Locate the cell with the specified text and output its (x, y) center coordinate. 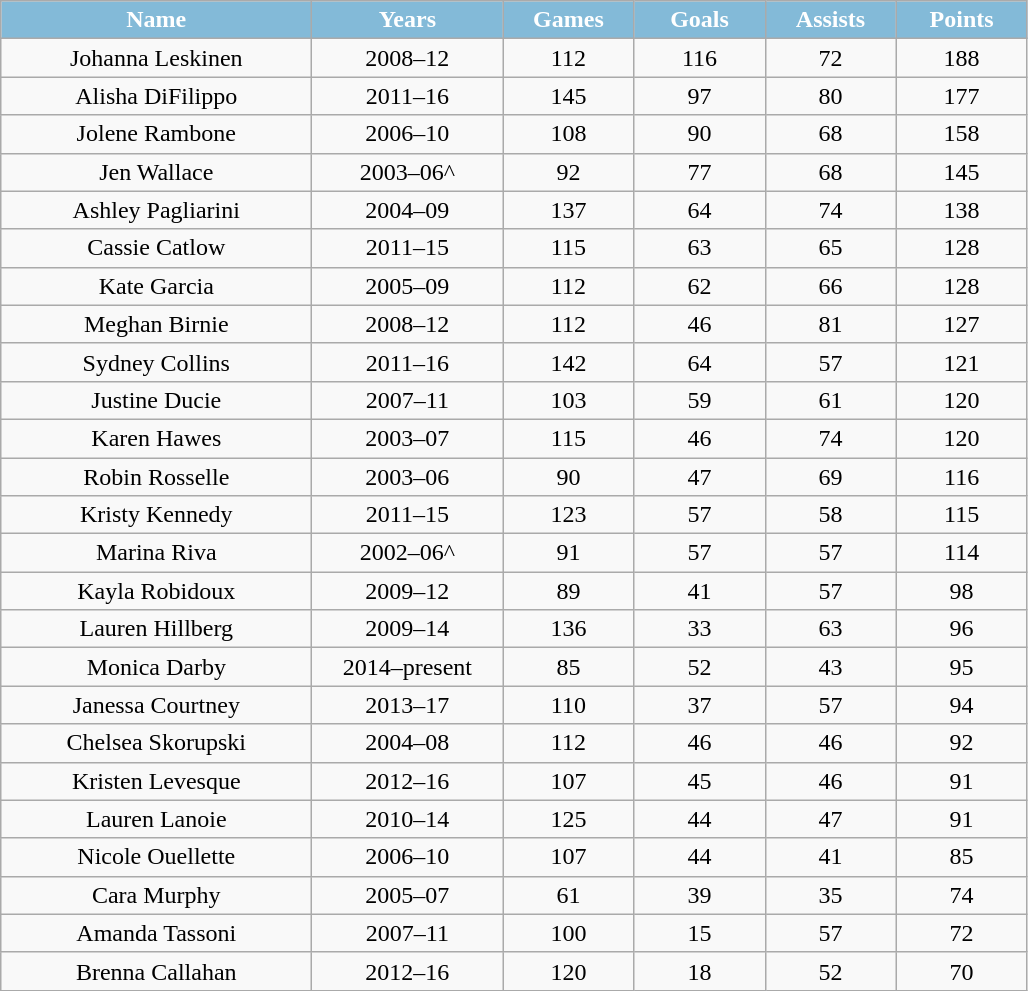
Kristy Kennedy (156, 515)
Cara Murphy (156, 895)
Games (568, 20)
Years (408, 20)
100 (568, 933)
2003–07 (408, 438)
2005–09 (408, 286)
18 (700, 971)
37 (700, 705)
Robin Rosselle (156, 477)
80 (830, 96)
114 (962, 553)
Kate Garcia (156, 286)
Cassie Catlow (156, 248)
96 (962, 629)
2002–06^ (408, 553)
2009–14 (408, 629)
Justine Ducie (156, 400)
Amanda Tassoni (156, 933)
70 (962, 971)
58 (830, 515)
Karen Hawes (156, 438)
2013–17 (408, 705)
127 (962, 324)
81 (830, 324)
Assists (830, 20)
188 (962, 58)
137 (568, 210)
2014–present (408, 667)
45 (700, 781)
Brenna Callahan (156, 971)
Sydney Collins (156, 362)
Points (962, 20)
108 (568, 134)
158 (962, 134)
94 (962, 705)
Janessa Courtney (156, 705)
110 (568, 705)
98 (962, 591)
103 (568, 400)
Johanna Leskinen (156, 58)
Lauren Hillberg (156, 629)
142 (568, 362)
121 (962, 362)
89 (568, 591)
177 (962, 96)
Lauren Lanoie (156, 819)
2003–06 (408, 477)
39 (700, 895)
2004–09 (408, 210)
2003–06^ (408, 172)
15 (700, 933)
77 (700, 172)
35 (830, 895)
2010–14 (408, 819)
2005–07 (408, 895)
123 (568, 515)
125 (568, 819)
Kristen Levesque (156, 781)
59 (700, 400)
43 (830, 667)
62 (700, 286)
136 (568, 629)
Marina Riva (156, 553)
Meghan Birnie (156, 324)
Name (156, 20)
Goals (700, 20)
69 (830, 477)
Monica Darby (156, 667)
Jolene Rambone (156, 134)
95 (962, 667)
Ashley Pagliarini (156, 210)
Chelsea Skorupski (156, 743)
65 (830, 248)
2009–12 (408, 591)
66 (830, 286)
33 (700, 629)
Kayla Robidoux (156, 591)
Nicole Ouellette (156, 857)
97 (700, 96)
2004–08 (408, 743)
138 (962, 210)
Alisha DiFilippo (156, 96)
Jen Wallace (156, 172)
